Capture the cell that displays the provided text and extract its [X, Y] central coordinate. 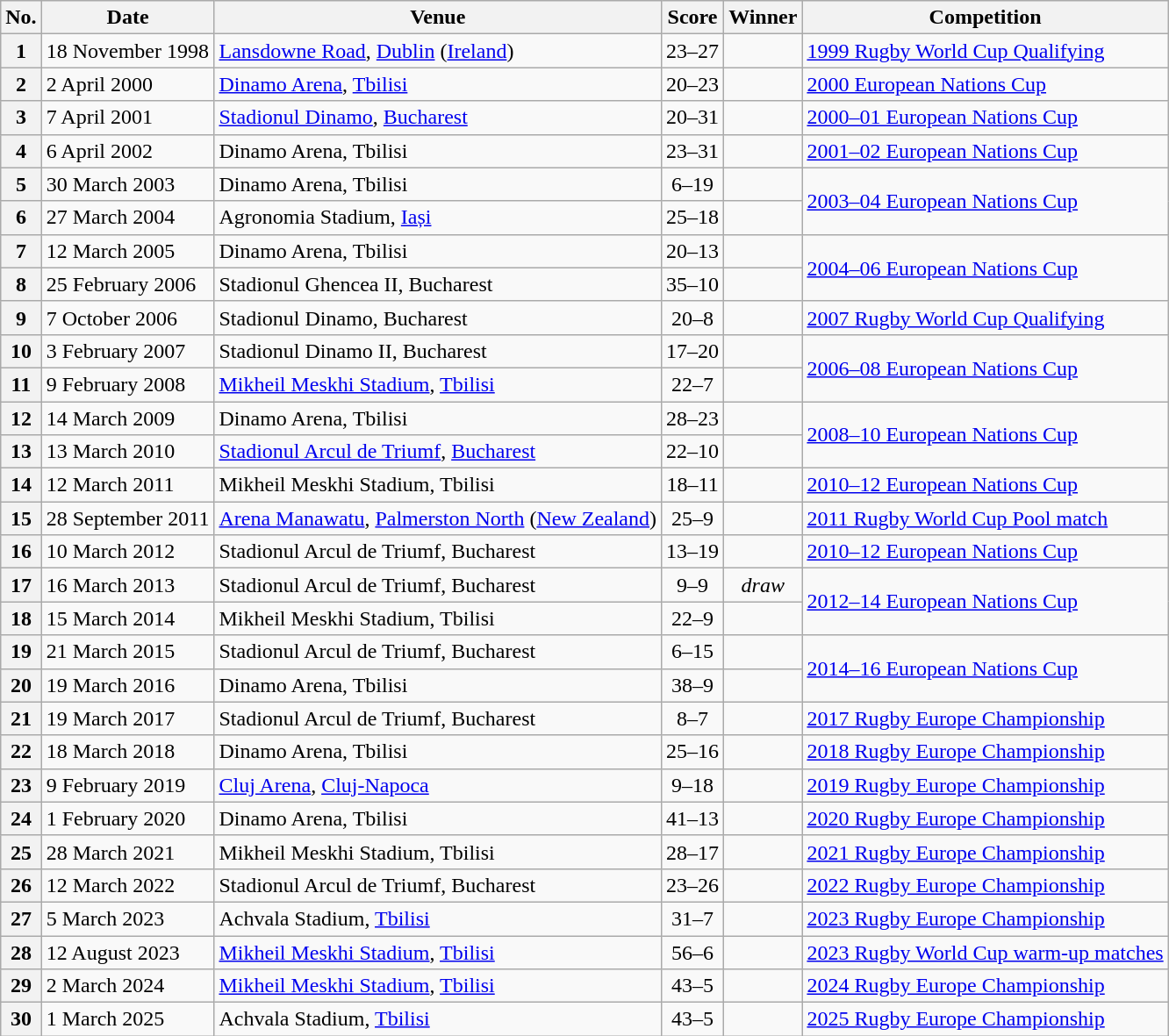
28 [21, 952]
28 March 2021 [128, 852]
22–10 [693, 452]
23–26 [693, 885]
13 [21, 452]
2008–10 European Nations Cup [985, 435]
Date [128, 18]
1 February 2020 [128, 818]
2012–14 European Nations Cup [985, 602]
17 [21, 585]
18 November 1998 [128, 51]
25–18 [693, 218]
Venue [438, 18]
18–11 [693, 485]
20–31 [693, 118]
Stadionul Dinamo II, Bucharest [438, 351]
18 [21, 618]
2019 Rugby Europe Championship [985, 785]
23–27 [693, 51]
Lansdowne Road, Dublin (Ireland) [438, 51]
56–6 [693, 952]
7 [21, 251]
2 April 2000 [128, 84]
21 March 2015 [128, 652]
2001–02 European Nations Cup [985, 151]
8–7 [693, 718]
14 [21, 485]
2014–16 European Nations Cup [985, 668]
15 March 2014 [128, 618]
6–19 [693, 184]
No. [21, 18]
draw [764, 585]
Arena Manawatu, Palmerston North (New Zealand) [438, 518]
9 [21, 318]
2017 Rugby Europe Championship [985, 718]
16 [21, 552]
1 [21, 51]
9 February 2019 [128, 785]
23–31 [693, 151]
25 February 2006 [128, 284]
2006–08 European Nations Cup [985, 368]
27 March 2004 [128, 218]
2025 Rugby Europe Championship [985, 1019]
Cluj Arena, Cluj-Napoca [438, 785]
9–18 [693, 785]
21 [21, 718]
1999 Rugby World Cup Qualifying [985, 51]
2021 Rugby Europe Championship [985, 852]
20–13 [693, 251]
22 [21, 752]
5 March 2023 [128, 918]
2023 Rugby Europe Championship [985, 918]
19 March 2016 [128, 685]
3 February 2007 [128, 351]
12 March 2005 [128, 251]
30 March 2003 [128, 184]
23 [21, 785]
31–7 [693, 918]
1 March 2025 [128, 1019]
8 [21, 284]
24 [21, 818]
2018 Rugby Europe Championship [985, 752]
2003–04 European Nations Cup [985, 201]
Winner [764, 18]
12 [21, 418]
4 [21, 151]
22–7 [693, 384]
20–23 [693, 84]
11 [21, 384]
Agronomia Stadium, Iași [438, 218]
3 [21, 118]
28–17 [693, 852]
Competition [985, 18]
2011 Rugby World Cup Pool match [985, 518]
25–9 [693, 518]
2022 Rugby Europe Championship [985, 885]
2024 Rugby Europe Championship [985, 986]
2000 European Nations Cup [985, 84]
Score [693, 18]
17–20 [693, 351]
7 October 2006 [128, 318]
19 [21, 652]
5 [21, 184]
20–8 [693, 318]
2000–01 European Nations Cup [985, 118]
13–19 [693, 552]
2023 Rugby World Cup warm-up matches [985, 952]
29 [21, 986]
7 April 2001 [128, 118]
9 February 2008 [128, 384]
28 September 2011 [128, 518]
14 March 2009 [128, 418]
28–23 [693, 418]
38–9 [693, 685]
Stadionul Ghencea II, Bucharest [438, 284]
9–9 [693, 585]
30 [21, 1019]
26 [21, 885]
25 [21, 852]
15 [21, 518]
10 March 2012 [128, 552]
2004–06 European Nations Cup [985, 268]
12 August 2023 [128, 952]
18 March 2018 [128, 752]
19 March 2017 [128, 718]
13 March 2010 [128, 452]
22–9 [693, 618]
12 March 2011 [128, 485]
6–15 [693, 652]
2 [21, 84]
2020 Rugby Europe Championship [985, 818]
12 March 2022 [128, 885]
16 March 2013 [128, 585]
6 April 2002 [128, 151]
41–13 [693, 818]
6 [21, 218]
10 [21, 351]
25–16 [693, 752]
27 [21, 918]
20 [21, 685]
2 March 2024 [128, 986]
35–10 [693, 284]
2007 Rugby World Cup Qualifying [985, 318]
